Locate the cell with the specified text and output its (x, y) center coordinate. 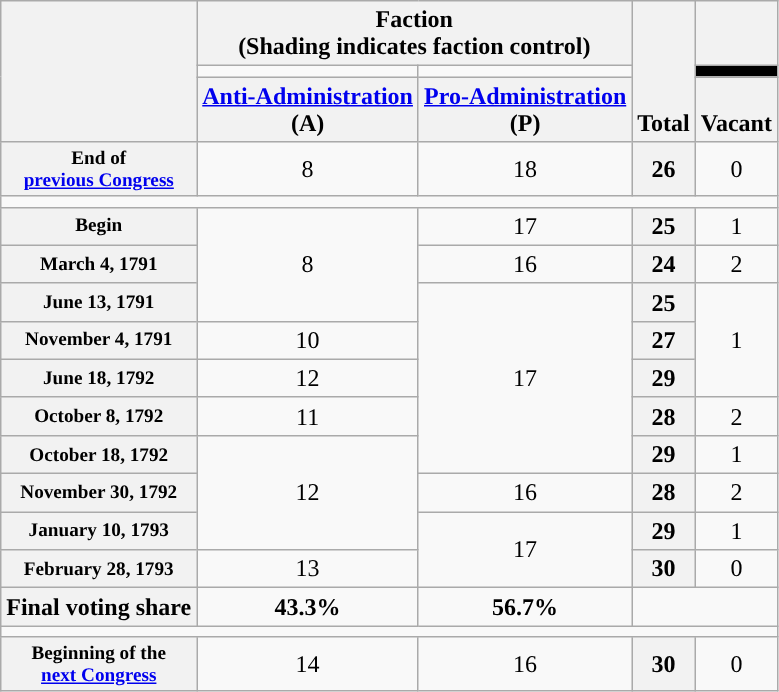
June 18, 1792 (99, 378)
October 18, 1792 (99, 455)
End ofprevious Congress (99, 169)
November 4, 1791 (99, 340)
March 4, 1791 (99, 264)
18 (524, 169)
27 (664, 340)
Pro-Administration(P) (524, 110)
13 (308, 569)
Anti-Administration(A) (308, 110)
Total (664, 72)
Faction (Shading indicates faction control) (414, 34)
February 28, 1793 (99, 569)
Beginning of thenext Congress (99, 664)
Vacant (736, 110)
24 (664, 264)
June 13, 1791 (99, 302)
10 (308, 340)
January 10, 1793 (99, 531)
14 (308, 664)
26 (664, 169)
43.3% (308, 607)
November 30, 1792 (99, 493)
56.7% (524, 607)
October 8, 1792 (99, 416)
Final voting share (99, 607)
Begin (99, 226)
11 (308, 416)
